Detect which cell encompasses the target text, then output its [x, y] center coordinate. 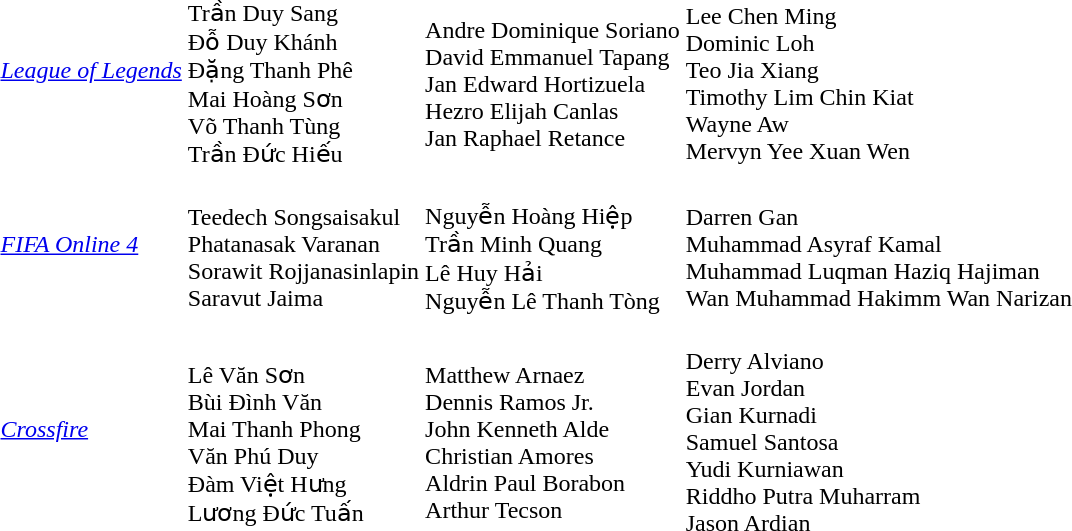
Teedech SongsaisakulPhatanasak VarananSorawit RojjanasinlapinSaravut Jaima [303, 244]
Nguyễn Hoàng HiệpTrần Minh QuangLê Huy HảiNguyễn Lê Thanh Tòng [553, 244]
